Return [x, y] of the center of cell containing provided text 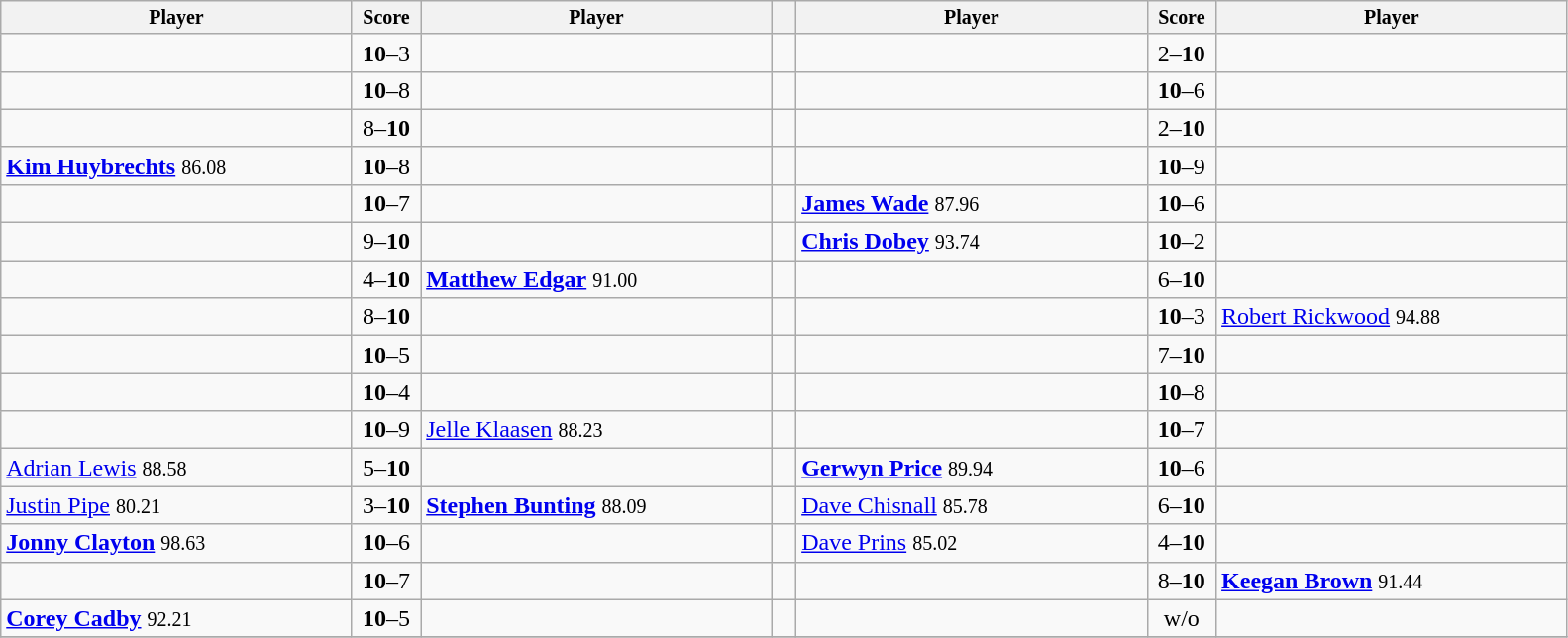
Matthew Edgar 91.00 [596, 279]
Dave Chisnall 85.78 [972, 505]
Chris Dobey 93.74 [972, 242]
10–2 [1181, 242]
7–10 [1181, 355]
Jonny Clayton 98.63 [176, 543]
James Wade 87.96 [972, 203]
5–10 [386, 468]
10–4 [386, 392]
Justin Pipe 80.21 [176, 505]
Dave Prins 85.02 [972, 543]
Stephen Bunting 88.09 [596, 505]
Jelle Klaasen 88.23 [596, 430]
Adrian Lewis 88.58 [176, 468]
Kim Huybrechts 86.08 [176, 165]
w/o [1181, 618]
3–10 [386, 505]
Corey Cadby 92.21 [176, 618]
Robert Rickwood 94.88 [1392, 317]
9–10 [386, 242]
Keegan Brown 91.44 [1392, 581]
Gerwyn Price 89.94 [972, 468]
